From the cell containing the given text, extract its center point as (x, y) coordinate. 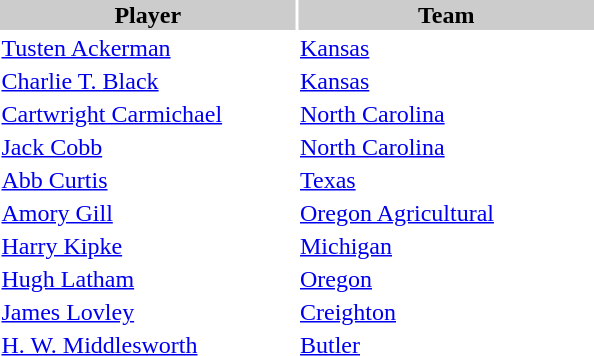
Cartwright Carmichael (148, 114)
Oregon Agricultural (446, 213)
Michigan (446, 246)
Tusten Ackerman (148, 48)
Texas (446, 180)
Team (446, 15)
Abb Curtis (148, 180)
Charlie T. Black (148, 81)
Hugh Latham (148, 279)
Harry Kipke (148, 246)
James Lovley (148, 312)
Jack Cobb (148, 147)
Player (148, 15)
Creighton (446, 312)
Oregon (446, 279)
Amory Gill (148, 213)
